Pinpoint the cell where the given text exists, returning its [x, y] midpoint coordinate. 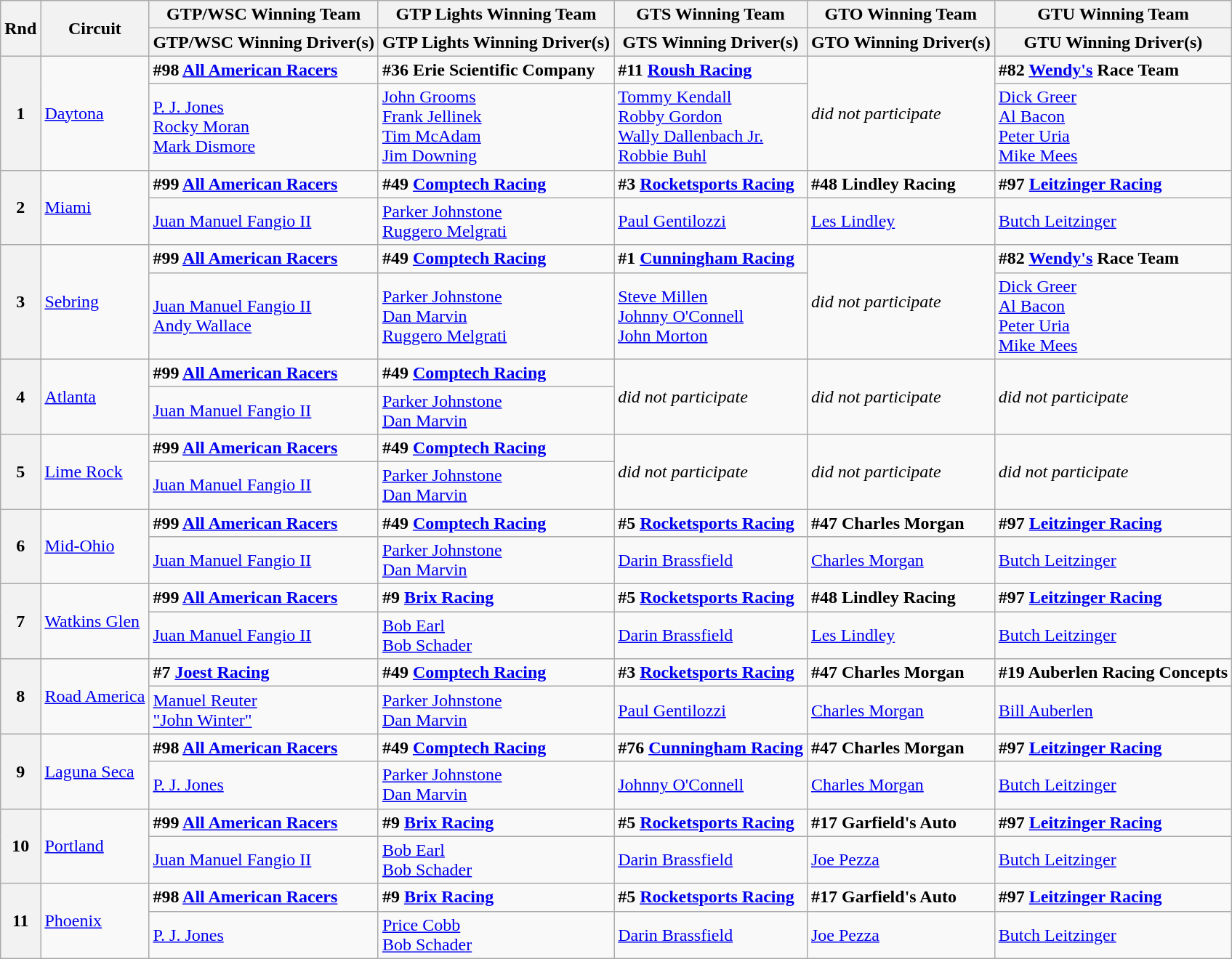
GTO Winning Driver(s) [901, 42]
Laguna Seca [94, 772]
7 [20, 622]
Daytona [94, 113]
Bill Auberlen [1113, 711]
Road America [94, 696]
Manuel Reuter "John Winter" [264, 711]
Mid-Ohio [94, 546]
Price Cobb Bob Schader [496, 934]
GTP Lights Winning Driver(s) [496, 42]
Lime Rock [94, 471]
Parker Johnstone Dan Marvin Ruggero Melgrati [496, 315]
Portland [94, 846]
1 [20, 113]
3 [20, 302]
GTP Lights Winning Team [496, 15]
Johnny O'Connell [711, 785]
Juan Manuel Fangio II Andy Wallace [264, 315]
9 [20, 772]
GTO Winning Team [901, 15]
6 [20, 546]
Miami [94, 208]
10 [20, 846]
2 [20, 208]
8 [20, 696]
Phoenix [94, 921]
Atlanta [94, 397]
Parker Johnstone Ruggero Melgrati [496, 221]
GTU Winning Team [1113, 15]
GTP/WSC Winning Team [264, 15]
Watkins Glen [94, 622]
GTU Winning Driver(s) [1113, 42]
GTS Winning Driver(s) [711, 42]
John Grooms Frank Jellinek Tim McAdam Jim Downing [496, 126]
5 [20, 471]
4 [20, 397]
Sebring [94, 302]
GTS Winning Team [711, 15]
#1 Cunningham Racing [711, 259]
11 [20, 921]
P. J. Jones Rocky Moran Mark Dismore [264, 126]
Rnd [20, 28]
#7 Joest Racing [264, 673]
#36 Erie Scientific Company [496, 70]
#11 Roush Racing [711, 70]
Tommy Kendall Robby Gordon Wally Dallenbach Jr. Robbie Buhl [711, 126]
#19 Auberlen Racing Concepts [1113, 673]
#76 Cunningham Racing [711, 748]
Steve Millen Johnny O'Connell John Morton [711, 315]
GTP/WSC Winning Driver(s) [264, 42]
Circuit [94, 28]
